Scan for the cell matching the given text and deliver its (x, y) coordinate at center. 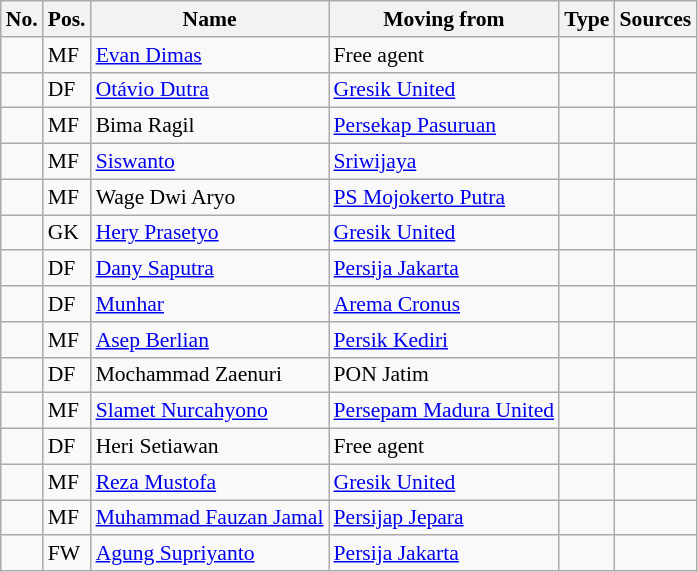
Hery Prasetyo (210, 233)
Persepam Madura United (444, 411)
PON Jatim (444, 375)
Dany Saputra (210, 269)
Reza Mustofa (210, 482)
Muhammad Fauzan Jamal (210, 518)
Persekap Pasuruan (444, 126)
Asep Berlian (210, 340)
GK (67, 233)
FW (67, 554)
Otávio Dutra (210, 90)
Mochammad Zaenuri (210, 375)
Sources (656, 19)
Slamet Nurcahyono (210, 411)
Sriwijaya (444, 162)
PS Mojokerto Putra (444, 197)
Type (586, 19)
Arema Cronus (444, 304)
Moving from (444, 19)
Persik Kediri (444, 340)
Wage Dwi Aryo (210, 197)
Siswanto (210, 162)
Persijap Jepara (444, 518)
Bima Ragil (210, 126)
Evan Dimas (210, 55)
No. (22, 19)
Pos. (67, 19)
Heri Setiawan (210, 447)
Name (210, 19)
Agung Supriyanto (210, 554)
Munhar (210, 304)
